Output the (X, Y) coordinate of the center of the cell containing the given text.  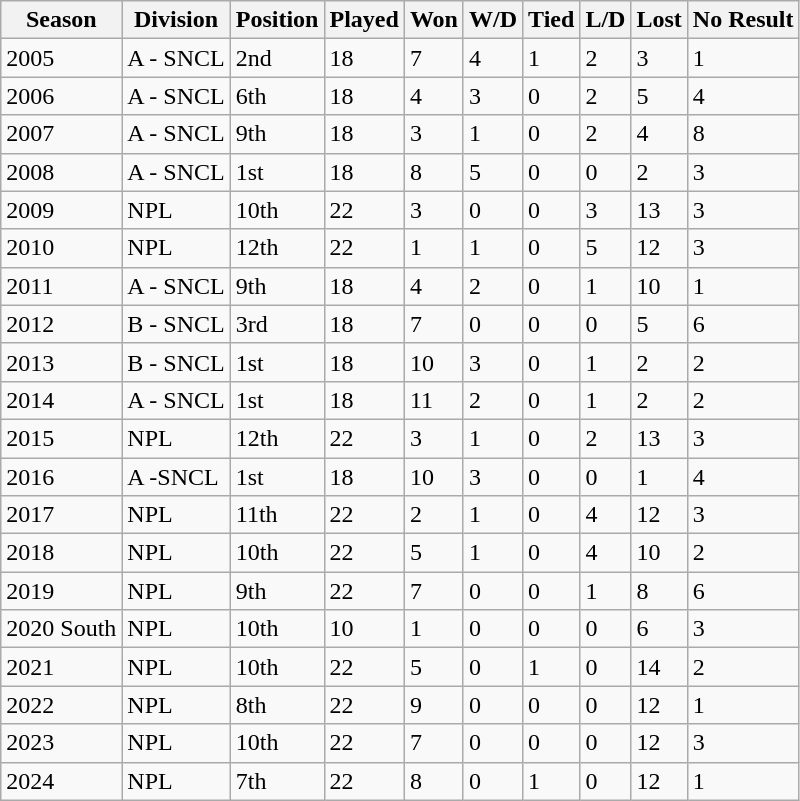
2023 (62, 743)
2024 (62, 781)
8th (277, 705)
A -SNCL (176, 477)
2018 (62, 553)
Won (434, 20)
2nd (277, 58)
3rd (277, 324)
Tied (552, 20)
11th (277, 515)
2008 (62, 172)
2015 (62, 438)
9 (434, 705)
2010 (62, 248)
2009 (62, 210)
2012 (62, 324)
Played (364, 20)
2014 (62, 400)
7th (277, 781)
2022 (62, 705)
W/D (492, 20)
2013 (62, 362)
2019 (62, 591)
Lost (659, 20)
2021 (62, 667)
L/D (606, 20)
Division (176, 20)
2020 South (62, 629)
2016 (62, 477)
11 (434, 400)
2007 (62, 134)
2005 (62, 58)
2017 (62, 515)
No Result (743, 20)
14 (659, 667)
6th (277, 96)
2006 (62, 96)
Season (62, 20)
2011 (62, 286)
Position (277, 20)
